Search for the cell housing the specified text and yield its [X, Y] center coordinate. 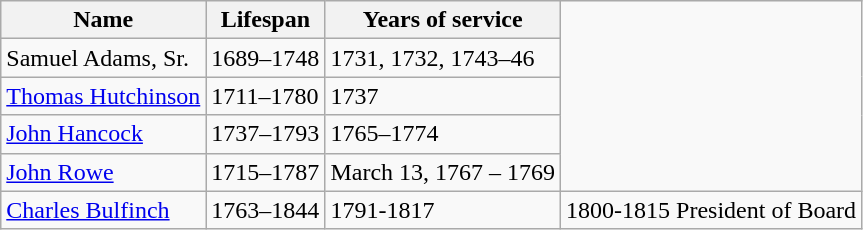
Samuel Adams, Sr. [104, 58]
John Rowe [104, 172]
1800-1815 President of Board [712, 210]
Thomas Hutchinson [104, 96]
1763–1844 [266, 210]
1737 [443, 96]
1715–1787 [266, 172]
Years of service [443, 20]
March 13, 1767 – 1769 [443, 172]
John Hancock [104, 134]
1791-1817 [443, 210]
1737–1793 [266, 134]
1731, 1732, 1743–46 [443, 58]
Lifespan [266, 20]
1765–1774 [443, 134]
1689–1748 [266, 58]
Name [104, 20]
Charles Bulfinch [104, 210]
1711–1780 [266, 96]
